Locate the cell with the specified text and output its (X, Y) center coordinate. 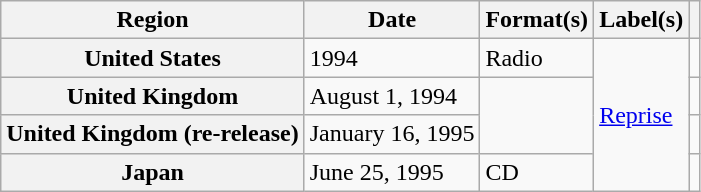
Japan (152, 172)
1994 (392, 58)
Label(s) (642, 20)
Region (152, 20)
June 25, 1995 (392, 172)
January 16, 1995 (392, 134)
Reprise (642, 115)
United Kingdom (re-release) (152, 134)
United States (152, 58)
August 1, 1994 (392, 96)
CD (537, 172)
Radio (537, 58)
Date (392, 20)
United Kingdom (152, 96)
Format(s) (537, 20)
